For the text-containing cell, return its midpoint in [x, y] coordinate format. 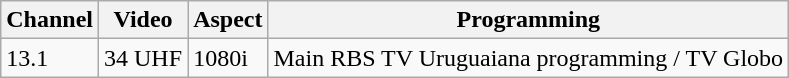
Programming [528, 20]
1080i [228, 58]
Channel [50, 20]
34 UHF [144, 58]
13.1 [50, 58]
Main RBS TV Uruguaiana programming / TV Globo [528, 58]
Aspect [228, 20]
Video [144, 20]
